Locate the cell with the specified text and output its [X, Y] center coordinate. 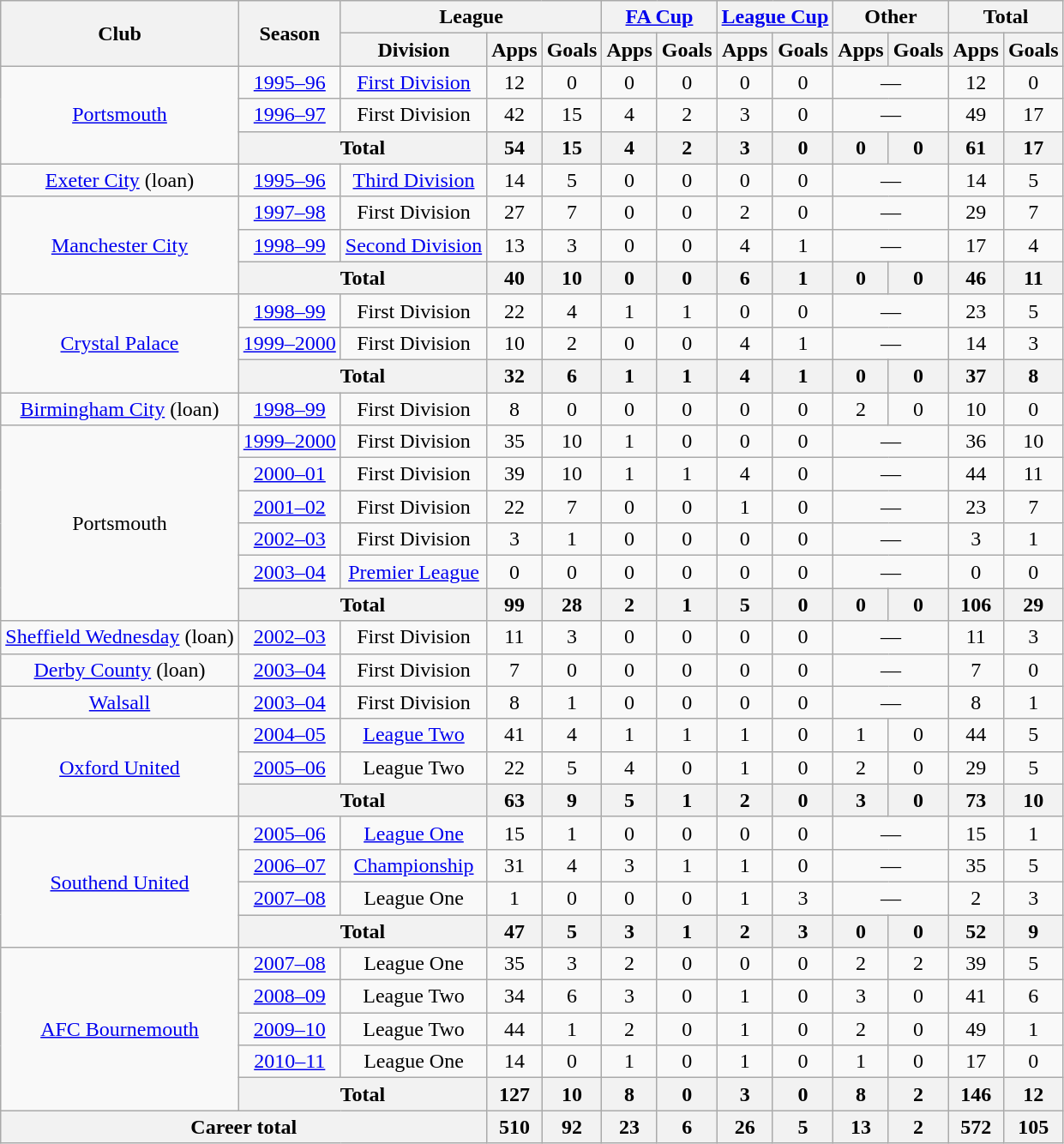
510 [514, 1127]
Crystal Palace [120, 343]
106 [976, 605]
32 [514, 376]
26 [744, 1127]
Third Division [413, 180]
2006–07 [290, 865]
Exeter City (loan) [120, 180]
146 [976, 1094]
2001–02 [290, 507]
Season [290, 33]
47 [514, 930]
61 [976, 148]
2000–01 [290, 474]
34 [514, 996]
League Cup [775, 17]
73 [976, 800]
Second Division [413, 245]
63 [514, 800]
54 [514, 148]
2010–11 [290, 1062]
2004–05 [290, 735]
Manchester City [120, 245]
105 [1033, 1127]
Birmingham City (loan) [120, 409]
1996–97 [290, 115]
28 [572, 605]
Premier League [413, 572]
Career total [243, 1127]
31 [514, 865]
Derby County (loan) [120, 670]
572 [976, 1127]
Club [120, 33]
99 [514, 605]
36 [976, 442]
Sheffield Wednesday (loan) [120, 637]
127 [514, 1094]
2008–09 [290, 996]
League [472, 17]
Oxford United [120, 768]
Championship [413, 865]
AFC Bournemouth [120, 1029]
27 [514, 213]
Walsall [120, 702]
37 [976, 376]
2009–10 [290, 1029]
Division [413, 50]
Other [891, 17]
FA Cup [659, 17]
52 [976, 930]
Southend United [120, 882]
46 [976, 278]
92 [572, 1127]
1997–98 [290, 213]
40 [514, 278]
42 [514, 115]
